Find where the given text appears and provide that cell's center as (x, y) coordinate. 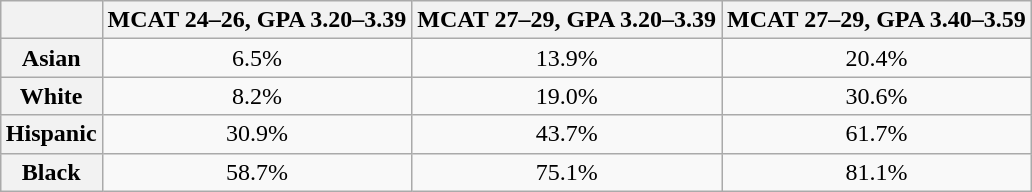
White (51, 96)
43.7% (567, 134)
Hispanic (51, 134)
MCAT 24–26, GPA 3.20–3.39 (257, 20)
81.1% (877, 172)
58.7% (257, 172)
Black (51, 172)
20.4% (877, 58)
MCAT 27–29, GPA 3.20–3.39 (567, 20)
30.9% (257, 134)
19.0% (567, 96)
8.2% (257, 96)
30.6% (877, 96)
MCAT 27–29, GPA 3.40–3.59 (877, 20)
75.1% (567, 172)
6.5% (257, 58)
13.9% (567, 58)
Asian (51, 58)
61.7% (877, 134)
